Search for the cell housing the specified text and yield its [X, Y] center coordinate. 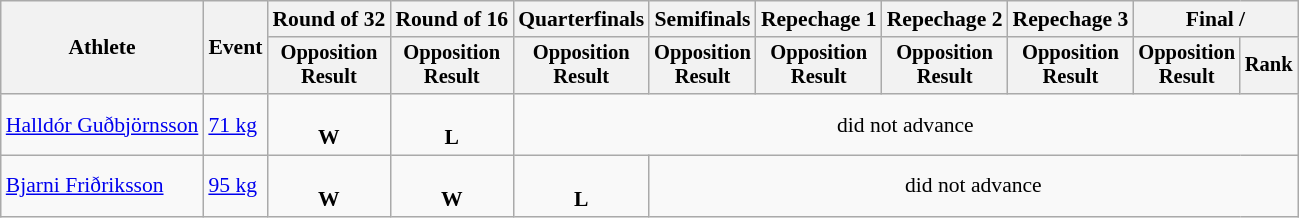
Round of 32 [328, 19]
Semifinals [702, 19]
Halldór Guðbjörnsson [102, 124]
Event [235, 48]
Round of 16 [452, 19]
95 kg [235, 186]
71 kg [235, 124]
Repechage 3 [1071, 19]
Rank [1269, 66]
Quarterfinals [581, 19]
Repechage 1 [819, 19]
Bjarni Friðriksson [102, 186]
Athlete [102, 48]
Final / [1215, 19]
Repechage 2 [945, 19]
